Pinpoint the cell where the given text exists, returning its (x, y) midpoint coordinate. 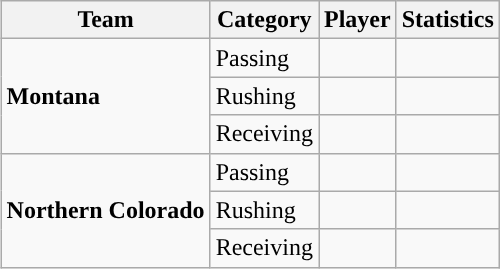
Northern Colorado (106, 210)
Statistics (448, 20)
Team (106, 20)
Category (264, 20)
Player (357, 20)
Montana (106, 96)
